Search for the cell housing the specified text and yield its [x, y] center coordinate. 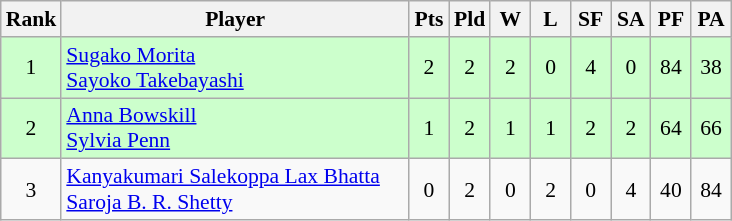
Pld [470, 19]
64 [671, 128]
W [510, 19]
L [550, 19]
SF [591, 19]
38 [711, 68]
3 [32, 190]
Pts [429, 19]
PF [671, 19]
SA [631, 19]
PA [711, 19]
Sugako Morita Sayoko Takebayashi [235, 68]
Anna Bowskill Sylvia Penn [235, 128]
40 [671, 190]
Player [235, 19]
66 [711, 128]
Rank [32, 19]
Kanyakumari Salekoppa Lax Bhatta Saroja B. R. Shetty [235, 190]
